Extract the [X, Y] coordinate from the center of the cell holding the provided text.  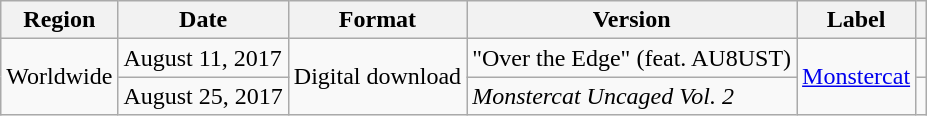
August 11, 2017 [203, 58]
August 25, 2017 [203, 96]
Version [632, 20]
"Over the Edge" (feat. AU8UST) [632, 58]
Label [856, 20]
Digital download [377, 77]
Monstercat [856, 77]
Format [377, 20]
Date [203, 20]
Worldwide [60, 77]
Monstercat Uncaged Vol. 2 [632, 96]
Region [60, 20]
